Output the (x, y) coordinate of the center of the cell containing the given text.  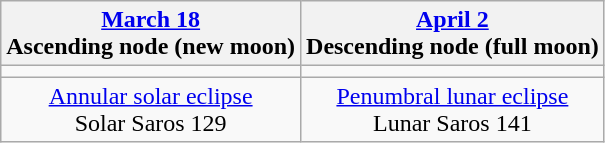
Annular solar eclipseSolar Saros 129 (151, 110)
March 18Ascending node (new moon) (151, 34)
Penumbral lunar eclipseLunar Saros 141 (453, 110)
April 2Descending node (full moon) (453, 34)
